Return [x, y] of the center of cell containing provided text 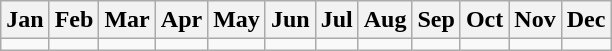
Oct [484, 20]
Jun [290, 20]
Dec [586, 20]
Mar [127, 20]
Feb [74, 20]
Nov [535, 20]
Apr [181, 20]
Jan [25, 20]
Aug [385, 20]
Jul [336, 20]
May [237, 20]
Sep [436, 20]
